Return (x, y) of the center of cell containing provided text 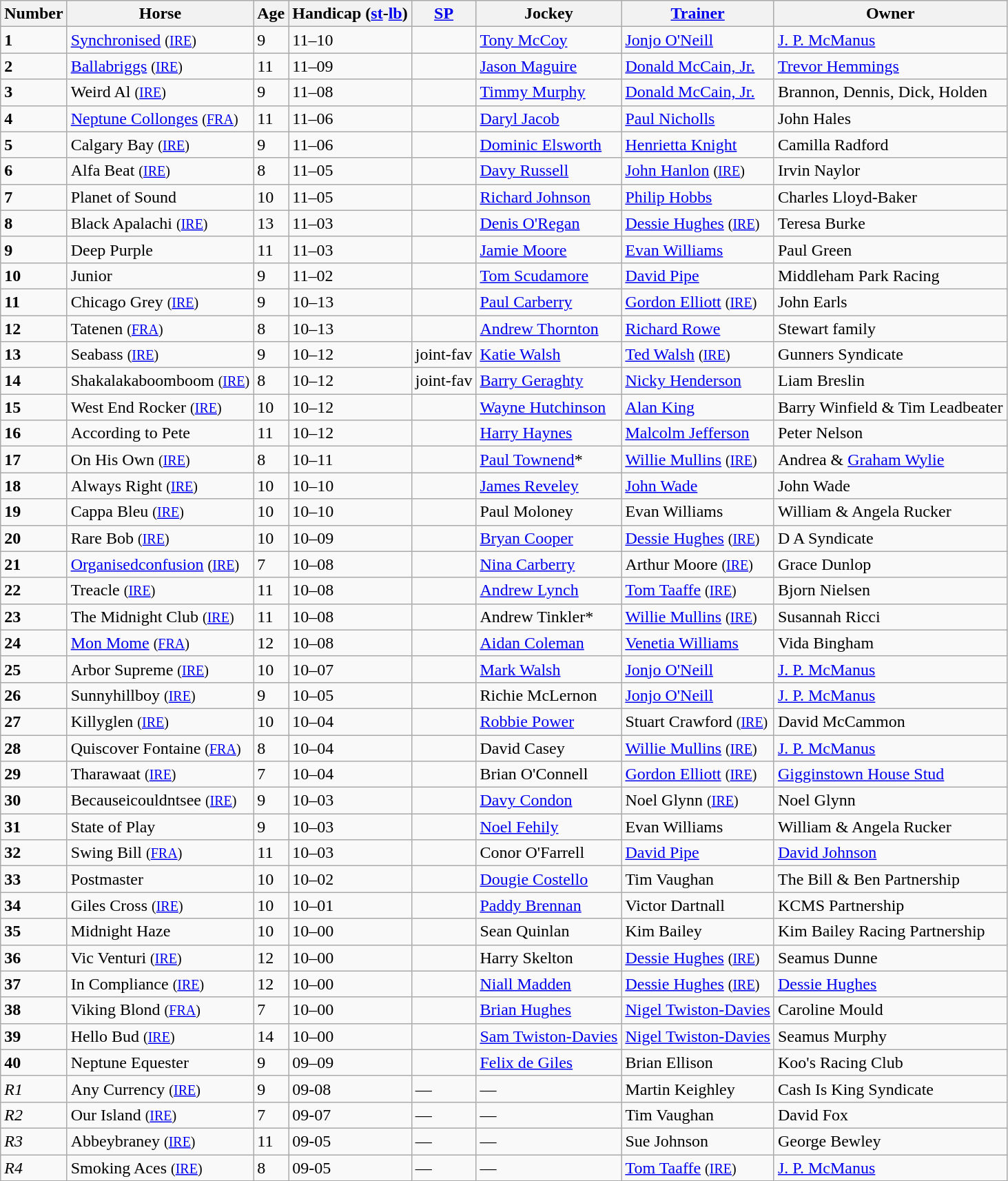
Mon Mome (FRA) (160, 643)
R2 (34, 1115)
09–09 (350, 1062)
KCMS Partnership (890, 905)
The Bill & Ben Partnership (890, 879)
Tom Scudamore (548, 276)
Nina Carberry (548, 564)
Owner (890, 14)
29 (34, 774)
4 (34, 119)
Martin Keighley (698, 1089)
Horse (160, 14)
Treacle (IRE) (160, 590)
Killyglen (IRE) (160, 721)
R1 (34, 1089)
Giles Cross (IRE) (160, 905)
Brian O'Connell (548, 774)
36 (34, 958)
23 (34, 617)
11–02 (350, 276)
Weird Al (IRE) (160, 92)
10–05 (350, 695)
Seamus Dunne (890, 958)
Jockey (548, 14)
D A Syndicate (890, 538)
Sean Quinlan (548, 932)
09-07 (350, 1115)
David McCammon (890, 721)
Victor Dartnall (698, 905)
5 (34, 145)
2 (34, 66)
Middleham Park Racing (890, 276)
Arthur Moore (IRE) (698, 564)
Brian Ellison (698, 1062)
George Bewley (890, 1141)
22 (34, 590)
Neptune Collonges (FRA) (160, 119)
Davy Russell (548, 171)
Bjorn Nielsen (890, 590)
Camilla Radford (890, 145)
Arbor Supreme (IRE) (160, 669)
Andrea & Graham Wylie (890, 460)
3 (34, 92)
Tharawaat (IRE) (160, 774)
Handicap (st-lb) (350, 14)
10–01 (350, 905)
Nicky Henderson (698, 381)
Seabass (IRE) (160, 355)
Paul Carberry (548, 302)
Sunnyhillboy (IRE) (160, 695)
Dessie Hughes (890, 984)
James Reveley (548, 486)
The Midnight Club (IRE) (160, 617)
30 (34, 801)
Teresa Burke (890, 223)
David Johnson (890, 853)
Henrietta Knight (698, 145)
SP (444, 14)
Deep Purple (160, 249)
15 (34, 407)
Venetia Williams (698, 643)
Tatenen (FRA) (160, 329)
Paul Nicholls (698, 119)
Smoking Aces (IRE) (160, 1168)
Barry Winfield & Tim Leadbeater (890, 407)
John Hales (890, 119)
10–07 (350, 669)
Vida Bingham (890, 643)
Koo's Racing Club (890, 1062)
Richard Johnson (548, 197)
21 (34, 564)
Peter Nelson (890, 433)
Always Right (IRE) (160, 486)
1 (34, 40)
Felix de Giles (548, 1062)
Sam Twiston-Davies (548, 1036)
17 (34, 460)
Our Island (IRE) (160, 1115)
Harry Skelton (548, 958)
Gunners Syndicate (890, 355)
Kim Bailey (698, 932)
Bryan Cooper (548, 538)
Rare Bob (IRE) (160, 538)
Noel Fehily (548, 827)
John Hanlon (IRE) (698, 171)
Black Apalachi (IRE) (160, 223)
Midnight Haze (160, 932)
10–02 (350, 879)
Gigginstown House Stud (890, 774)
38 (34, 1010)
35 (34, 932)
20 (34, 538)
Becauseicouldntsee (IRE) (160, 801)
David Casey (548, 748)
Mark Walsh (548, 669)
32 (34, 853)
Timmy Murphy (548, 92)
Robbie Power (548, 721)
Stewart family (890, 329)
Paddy Brennan (548, 905)
Alan King (698, 407)
Richie McLernon (548, 695)
Abbeybraney (IRE) (160, 1141)
Andrew Lynch (548, 590)
Age (271, 14)
Tony McCoy (548, 40)
Viking Blond (FRA) (160, 1010)
Number (34, 14)
26 (34, 695)
Wayne Hutchinson (548, 407)
Vic Venturi (IRE) (160, 958)
West End Rocker (IRE) (160, 407)
According to Pete (160, 433)
34 (34, 905)
State of Play (160, 827)
John Earls (890, 302)
25 (34, 669)
Katie Walsh (548, 355)
Jamie Moore (548, 249)
Cappa Bleu (IRE) (160, 512)
Dominic Elsworth (548, 145)
Shakalakaboomboom (IRE) (160, 381)
Noel Glynn (890, 801)
Niall Madden (548, 984)
27 (34, 721)
Brian Hughes (548, 1010)
Richard Rowe (698, 329)
6 (34, 171)
Trevor Hemmings (890, 66)
Postmaster (160, 879)
Daryl Jacob (548, 119)
37 (34, 984)
Paul Moloney (548, 512)
Jason Maguire (548, 66)
Paul Townend* (548, 460)
Trainer (698, 14)
31 (34, 827)
Susannah Ricci (890, 617)
In Compliance (IRE) (160, 984)
Barry Geraghty (548, 381)
16 (34, 433)
Davy Condon (548, 801)
Hello Bud (IRE) (160, 1036)
David Fox (890, 1115)
Neptune Equester (160, 1062)
24 (34, 643)
Junior (160, 276)
Brannon, Dennis, Dick, Holden (890, 92)
11–09 (350, 66)
Andrew Tinkler* (548, 617)
R3 (34, 1141)
18 (34, 486)
Ballabriggs (IRE) (160, 66)
Irvin Naylor (890, 171)
Calgary Bay (IRE) (160, 145)
Chicago Grey (IRE) (160, 302)
Any Currency (IRE) (160, 1089)
40 (34, 1062)
Dougie Costello (548, 879)
Andrew Thornton (548, 329)
Quiscover Fontaine (FRA) (160, 748)
Liam Breslin (890, 381)
Denis O'Regan (548, 223)
Caroline Mould (890, 1010)
Aidan Coleman (548, 643)
Paul Green (890, 249)
10–09 (350, 538)
11–08 (350, 92)
28 (34, 748)
Planet of Sound (160, 197)
10–11 (350, 460)
39 (34, 1036)
Grace Dunlop (890, 564)
Conor O'Farrell (548, 853)
Cash Is King Syndicate (890, 1089)
Harry Haynes (548, 433)
Alfa Beat (IRE) (160, 171)
Stuart Crawford (IRE) (698, 721)
On His Own (IRE) (160, 460)
Malcolm Jefferson (698, 433)
R4 (34, 1168)
Kim Bailey Racing Partnership (890, 932)
Ted Walsh (IRE) (698, 355)
09-08 (350, 1089)
Organisedconfusion (IRE) (160, 564)
33 (34, 879)
19 (34, 512)
Charles Lloyd-Baker (890, 197)
11–10 (350, 40)
Synchronised (IRE) (160, 40)
Noel Glynn (IRE) (698, 801)
Philip Hobbs (698, 197)
Seamus Murphy (890, 1036)
Swing Bill (FRA) (160, 853)
Sue Johnson (698, 1141)
